Extract the (x, y) coordinate from the center of the cell holding the provided text.  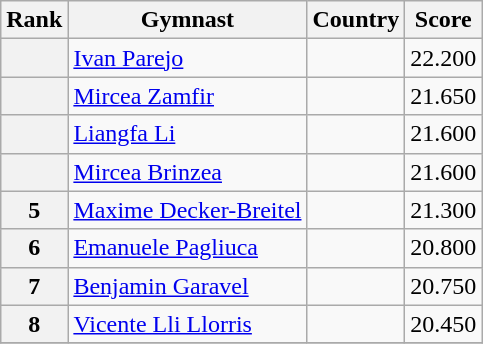
Maxime Decker-Breitel (188, 210)
Score (444, 20)
Mircea Zamfir (188, 96)
Ivan Parejo (188, 58)
Mircea Brinzea (188, 172)
Liangfa Li (188, 134)
20.750 (444, 286)
Benjamin Garavel (188, 286)
7 (34, 286)
21.650 (444, 96)
Gymnast (188, 20)
Country (356, 20)
20.450 (444, 324)
20.800 (444, 248)
8 (34, 324)
21.300 (444, 210)
6 (34, 248)
22.200 (444, 58)
Emanuele Pagliuca (188, 248)
Vicente Lli Llorris (188, 324)
5 (34, 210)
Rank (34, 20)
